Extract the (x, y) coordinate from the center of the cell holding the provided text.  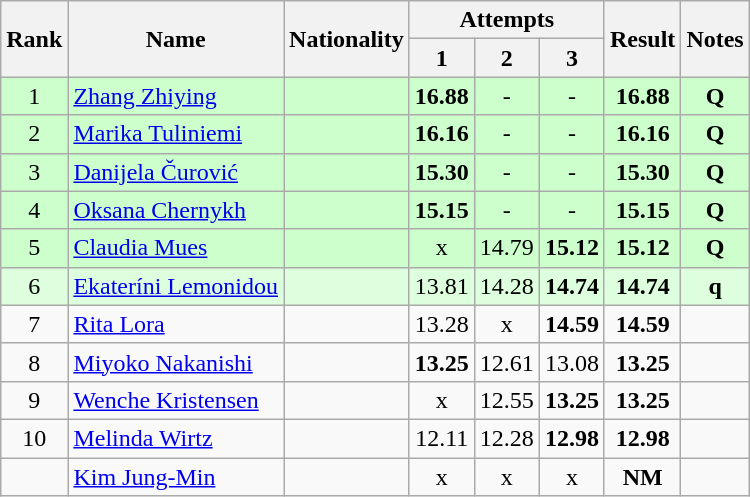
Danijela Čurović (176, 172)
Ekateríni Lemonidou (176, 286)
10 (34, 438)
Name (176, 39)
Result (642, 39)
13.28 (442, 324)
Rank (34, 39)
5 (34, 248)
12.28 (506, 438)
Notes (715, 39)
13.81 (442, 286)
13.08 (572, 362)
6 (34, 286)
12.61 (506, 362)
7 (34, 324)
4 (34, 210)
Marika Tuliniemi (176, 134)
Zhang Zhiying (176, 96)
Wenche Kristensen (176, 400)
12.11 (442, 438)
Miyoko Nakanishi (176, 362)
9 (34, 400)
Oksana Chernykh (176, 210)
q (715, 286)
Kim Jung-Min (176, 477)
Nationality (347, 39)
Attempts (506, 20)
12.55 (506, 400)
14.28 (506, 286)
Rita Lora (176, 324)
8 (34, 362)
Melinda Wirtz (176, 438)
Claudia Mues (176, 248)
NM (642, 477)
14.79 (506, 248)
